Determine the (x, y) coordinate at the center of the cell enclosing the given text.  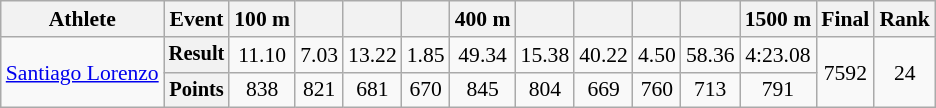
Result (197, 55)
670 (426, 90)
100 m (262, 19)
845 (483, 90)
Santiago Lorenzo (82, 72)
40.22 (604, 55)
804 (546, 90)
400 m (483, 19)
Athlete (82, 19)
49.34 (483, 55)
1.85 (426, 55)
Final (845, 19)
15.38 (546, 55)
13.22 (372, 55)
821 (319, 90)
Rank (904, 19)
669 (604, 90)
838 (262, 90)
11.10 (262, 55)
24 (904, 72)
791 (778, 90)
7.03 (319, 55)
4.50 (657, 55)
Event (197, 19)
713 (710, 90)
Points (197, 90)
1500 m (778, 19)
760 (657, 90)
7592 (845, 72)
681 (372, 90)
58.36 (710, 55)
4:23.08 (778, 55)
